Scan for the cell matching the given text and deliver its (X, Y) coordinate at center. 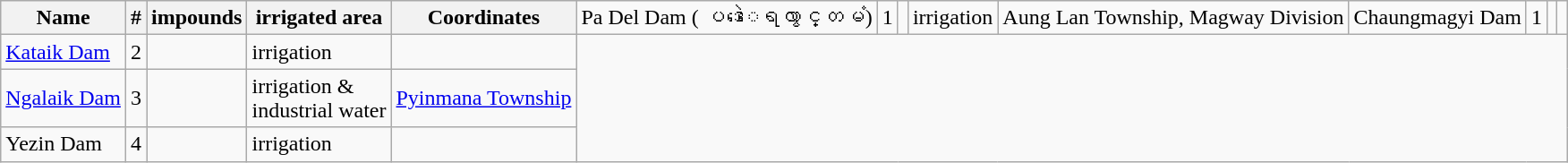
impounds (197, 18)
irrigation & industrial water (319, 99)
Pa Del Dam ( ပဒဲေရေလွာင္တမံ) (727, 18)
Yezin Dam (64, 144)
Ngalaik Dam (64, 99)
Name (64, 18)
3 (136, 99)
Coordinates (483, 18)
irrigated area (319, 18)
2 (136, 52)
Kataik Dam (64, 52)
# (136, 18)
Aung Lan Township, Magway Division (1173, 18)
Chaungmagyi Dam (1437, 18)
Pyinmana Township (483, 99)
4 (136, 144)
